Detect which cell encompasses the target text, then output its [x, y] center coordinate. 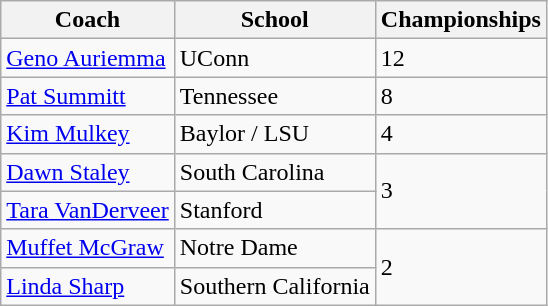
12 [460, 58]
Coach [88, 20]
Dawn Staley [88, 172]
Tara VanDerveer [88, 210]
Linda Sharp [88, 286]
Southern California [274, 286]
South Carolina [274, 172]
Geno Auriemma [88, 58]
2 [460, 267]
Championships [460, 20]
UConn [274, 58]
3 [460, 191]
Stanford [274, 210]
8 [460, 96]
Baylor / LSU [274, 134]
Kim Mulkey [88, 134]
Tennessee [274, 96]
Notre Dame [274, 248]
Muffet McGraw [88, 248]
School [274, 20]
4 [460, 134]
Pat Summitt [88, 96]
